From the cell containing the given text, extract its center point as (x, y) coordinate. 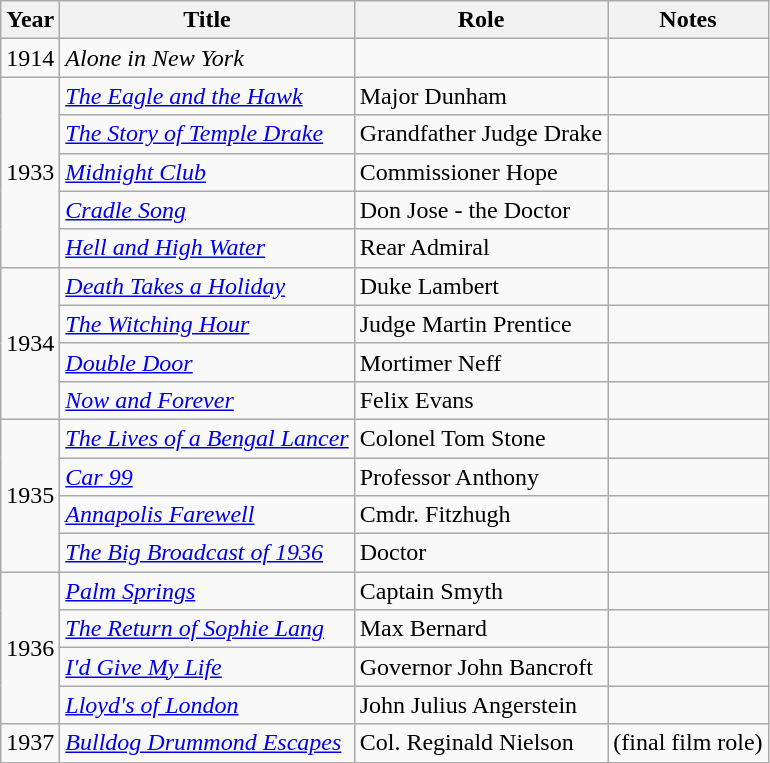
Bulldog Drummond Escapes (207, 743)
Governor John Bancroft (481, 667)
Mortimer Neff (481, 362)
Death Takes a Holiday (207, 286)
Notes (688, 20)
The Eagle and the Hawk (207, 96)
Commissioner Hope (481, 172)
1936 (30, 648)
1914 (30, 58)
Hell and High Water (207, 248)
Major Dunham (481, 96)
Palm Springs (207, 591)
Now and Forever (207, 400)
The Story of Temple Drake (207, 134)
1934 (30, 343)
Lloyd's of London (207, 705)
Felix Evans (481, 400)
Max Bernard (481, 629)
The Lives of a Bengal Lancer (207, 438)
Grandfather Judge Drake (481, 134)
Car 99 (207, 477)
Rear Admiral (481, 248)
The Big Broadcast of 1936 (207, 553)
(final film role) (688, 743)
Captain Smyth (481, 591)
Don Jose - the Doctor (481, 210)
Duke Lambert (481, 286)
Doctor (481, 553)
Title (207, 20)
Colonel Tom Stone (481, 438)
Alone in New York (207, 58)
Year (30, 20)
Annapolis Farewell (207, 515)
Col. Reginald Nielson (481, 743)
Judge Martin Prentice (481, 324)
Cmdr. Fitzhugh (481, 515)
Double Door (207, 362)
1937 (30, 743)
Cradle Song (207, 210)
The Witching Hour (207, 324)
1935 (30, 495)
Role (481, 20)
Professor Anthony (481, 477)
Midnight Club (207, 172)
The Return of Sophie Lang (207, 629)
1933 (30, 172)
John Julius Angerstein (481, 705)
I'd Give My Life (207, 667)
